Locate the cell with the specified text and output its (X, Y) center coordinate. 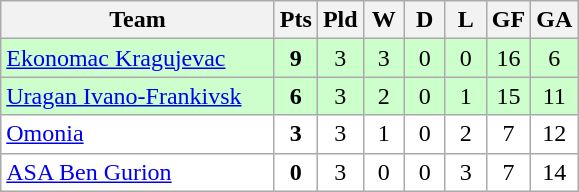
Uragan Ivano-Frankivsk (138, 96)
16 (508, 58)
Pts (296, 20)
GA (554, 20)
9 (296, 58)
Omonia (138, 134)
14 (554, 172)
11 (554, 96)
W (384, 20)
Pld (340, 20)
15 (508, 96)
L (466, 20)
12 (554, 134)
ASA Ben Gurion (138, 172)
Team (138, 20)
D (424, 20)
GF (508, 20)
Ekonomac Kragujevac (138, 58)
